Capture the cell that displays the provided text and extract its [X, Y] central coordinate. 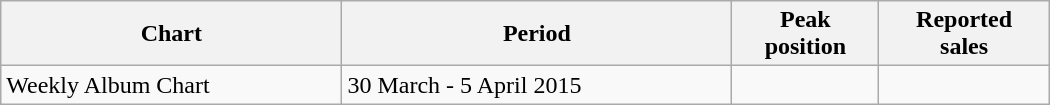
Reportedsales [964, 34]
Peakposition [806, 34]
30 March - 5 April 2015 [537, 85]
Weekly Album Chart [172, 85]
Period [537, 34]
Chart [172, 34]
